Identify which cell holds the provided text, then report its [x, y] central coordinate. 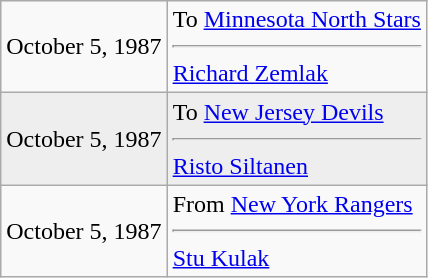
To New Jersey DevilsRisto Siltanen [296, 139]
To Minnesota North StarsRichard Zemlak [296, 47]
From New York RangersStu Kulak [296, 231]
